For the text-containing cell, return its midpoint in [x, y] coordinate format. 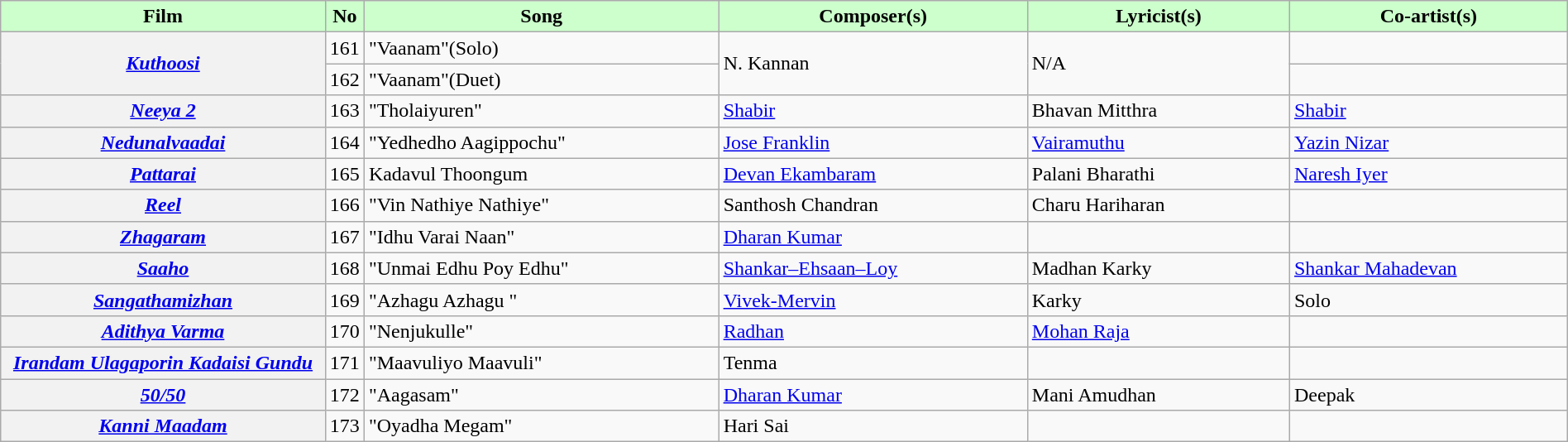
Composer(s) [873, 17]
Santhosh Chandran [873, 205]
Madhan Karky [1158, 268]
171 [344, 363]
169 [344, 300]
Yazin Nizar [1428, 142]
"Yedhedho Aagippochu" [541, 142]
"Idhu Varai Naan" [541, 237]
Charu Hariharan [1158, 205]
Jose Franklin [873, 142]
162 [344, 79]
Devan Ekambaram [873, 174]
Saaho [164, 268]
161 [344, 48]
"Maavuliyo Maavuli" [541, 363]
Reel [164, 205]
"Unmai Edhu Poy Edhu" [541, 268]
"Aagasam" [541, 395]
Tenma [873, 363]
Hari Sai [873, 426]
168 [344, 268]
Film [164, 17]
No [344, 17]
Zhagaram [164, 237]
Naresh Iyer [1428, 174]
Neeya 2 [164, 111]
Sangathamizhan [164, 300]
Lyricist(s) [1158, 17]
Karky [1158, 300]
"Nenjukulle" [541, 331]
Palani Bharathi [1158, 174]
N. Kannan [873, 64]
"Oyadha Megam" [541, 426]
Solo [1428, 300]
Kanni Maadam [164, 426]
Vivek-Mervin [873, 300]
Deepak [1428, 395]
167 [344, 237]
165 [344, 174]
"Vin Nathiye Nathiye" [541, 205]
164 [344, 142]
Co-artist(s) [1428, 17]
"Vaanam"(Solo) [541, 48]
Song [541, 17]
166 [344, 205]
Radhan [873, 331]
Nedunalvaadai [164, 142]
N/A [1158, 64]
163 [344, 111]
Mani Amudhan [1158, 395]
Bhavan Mitthra [1158, 111]
Kadavul Thoongum [541, 174]
"Tholaiyuren" [541, 111]
Shankar Mahadevan [1428, 268]
Adithya Varma [164, 331]
173 [344, 426]
Vairamuthu [1158, 142]
Shankar–Ehsaan–Loy [873, 268]
Pattarai [164, 174]
"Vaanam"(Duet) [541, 79]
170 [344, 331]
Kuthoosi [164, 64]
Mohan Raja [1158, 331]
172 [344, 395]
"Azhagu Azhagu " [541, 300]
50/50 [164, 395]
Irandam Ulagaporin Kadaisi Gundu [164, 363]
